Output the (x, y) coordinate of the center of the cell containing the given text.  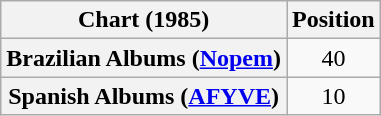
Brazilian Albums (Nopem) (144, 58)
10 (333, 96)
Position (333, 20)
Chart (1985) (144, 20)
40 (333, 58)
Spanish Albums (AFYVE) (144, 96)
